Return (x, y) of the center of cell containing provided text 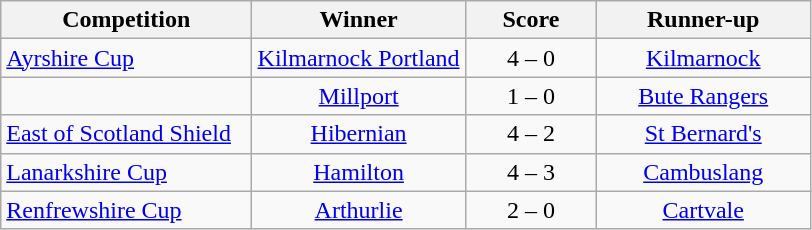
Arthurlie (359, 210)
Score (530, 20)
Cambuslang (703, 172)
2 – 0 (530, 210)
Millport (359, 96)
4 – 2 (530, 134)
Winner (359, 20)
Hibernian (359, 134)
Ayrshire Cup (126, 58)
Renfrewshire Cup (126, 210)
East of Scotland Shield (126, 134)
4 – 3 (530, 172)
Competition (126, 20)
Lanarkshire Cup (126, 172)
Kilmarnock (703, 58)
4 – 0 (530, 58)
Runner-up (703, 20)
1 – 0 (530, 96)
Kilmarnock Portland (359, 58)
St Bernard's (703, 134)
Hamilton (359, 172)
Bute Rangers (703, 96)
Cartvale (703, 210)
